Determine the (X, Y) coordinate at the center of the cell enclosing the given text.  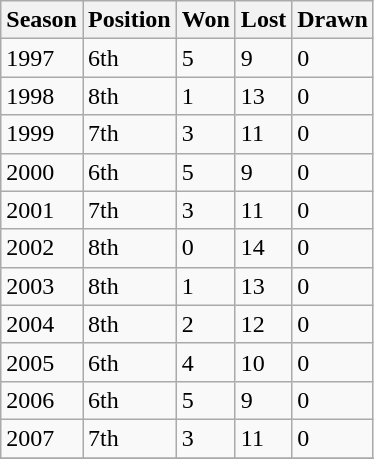
2004 (42, 324)
12 (263, 324)
Lost (263, 20)
4 (206, 362)
Drawn (333, 20)
1999 (42, 134)
1998 (42, 96)
2 (206, 324)
14 (263, 248)
Position (129, 20)
2001 (42, 210)
1997 (42, 58)
2005 (42, 362)
Season (42, 20)
2002 (42, 248)
2003 (42, 286)
Won (206, 20)
2000 (42, 172)
10 (263, 362)
2006 (42, 400)
2007 (42, 438)
